Capture the cell that displays the provided text and extract its (X, Y) central coordinate. 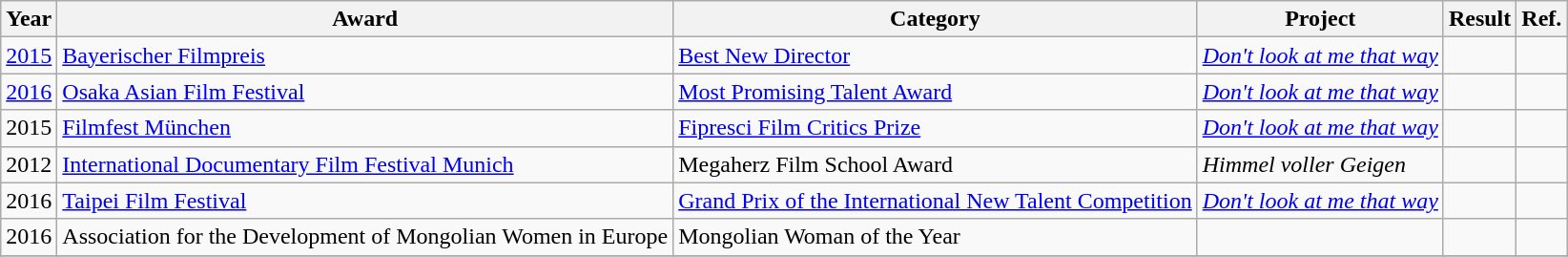
Grand Prix of the International New Talent Competition (935, 201)
International Documentary Film Festival Munich (365, 164)
Category (935, 19)
Filmfest München (365, 128)
Project (1320, 19)
Osaka Asian Film Festival (365, 92)
Himmel voller Geigen (1320, 164)
Ref. (1541, 19)
Mongolian Woman of the Year (935, 237)
Association for the Development of Mongolian Women in Europe (365, 237)
Bayerischer Filmpreis (365, 55)
Result (1479, 19)
Taipei Film Festival (365, 201)
Megaherz Film School Award (935, 164)
2012 (29, 164)
Best New Director (935, 55)
Fipresci Film Critics Prize (935, 128)
Award (365, 19)
Year (29, 19)
Most Promising Talent Award (935, 92)
